Detect which cell encompasses the target text, then output its (x, y) center coordinate. 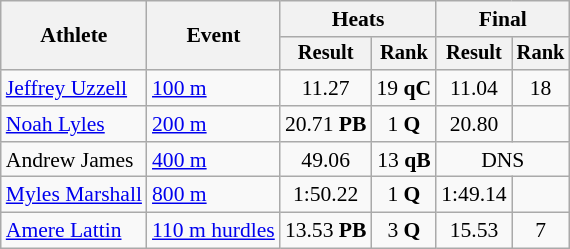
Event (214, 36)
20.80 (474, 124)
Andrew James (74, 160)
49.06 (326, 160)
110 m hurdles (214, 231)
800 m (214, 195)
11.27 (326, 88)
20.71 PB (326, 124)
13 qB (404, 160)
1:50.22 (326, 195)
400 m (214, 160)
100 m (214, 88)
Heats (358, 19)
18 (541, 88)
1:49.14 (474, 195)
Myles Marshall (74, 195)
DNS (502, 160)
19 qC (404, 88)
7 (541, 231)
15.53 (474, 231)
Noah Lyles (74, 124)
Athlete (74, 36)
Jeffrey Uzzell (74, 88)
13.53 PB (326, 231)
Final (502, 19)
Amere Lattin (74, 231)
3 Q (404, 231)
200 m (214, 124)
11.04 (474, 88)
